Scan for the cell matching the given text and deliver its [X, Y] coordinate at center. 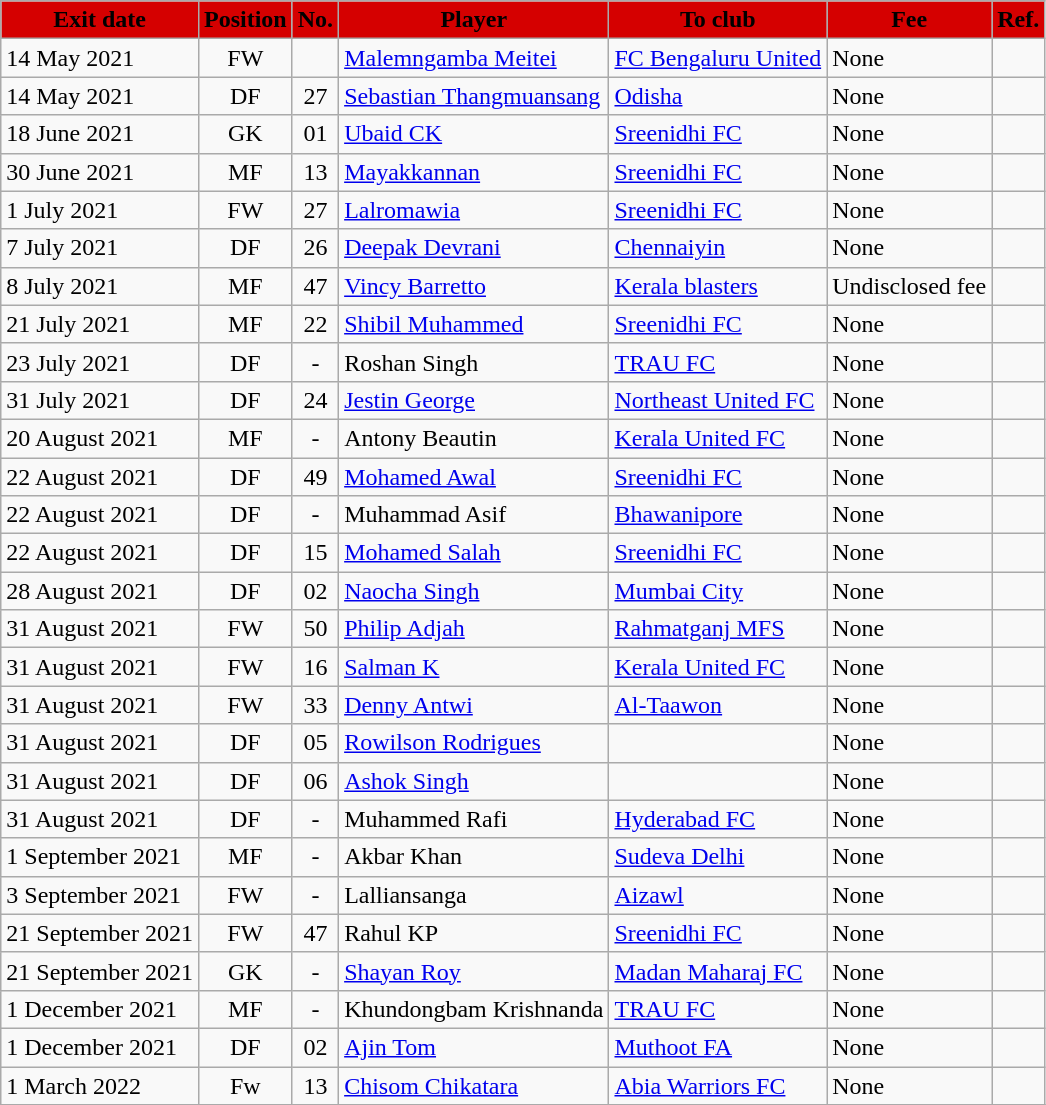
8 July 2021 [100, 286]
28 August 2021 [100, 591]
1 September 2021 [100, 857]
Muthoot FA [718, 1047]
Fee [910, 20]
Shibil Muhammed [474, 324]
Bhawanipore [718, 515]
05 [315, 743]
Jestin George [474, 400]
20 August 2021 [100, 438]
1 March 2022 [100, 1085]
22 [315, 324]
Undisclosed fee [910, 286]
7 July 2021 [100, 248]
30 June 2021 [100, 172]
Sudeva Delhi [718, 857]
Rahul KP [474, 933]
21 July 2021 [100, 324]
50 [315, 629]
Northeast United FC [718, 400]
18 June 2021 [100, 134]
49 [315, 477]
FC Bengaluru United [718, 58]
Lalromawia [474, 210]
Shayan Roy [474, 971]
No. [315, 20]
Antony Beautin [474, 438]
33 [315, 705]
Madan Maharaj FC [718, 971]
Player [474, 20]
Mohamed Awal [474, 477]
Lalliansanga [474, 895]
06 [315, 781]
Muhammad Asif [474, 515]
23 July 2021 [100, 362]
Ashok Singh [474, 781]
15 [315, 553]
Vincy Barretto [474, 286]
01 [315, 134]
Mumbai City [718, 591]
Naocha Singh [474, 591]
1 July 2021 [100, 210]
Aizawl [718, 895]
Abia Warriors FC [718, 1085]
Rahmatganj MFS [718, 629]
Malemngamba Meitei [474, 58]
Fw [245, 1085]
Kerala blasters [718, 286]
3 September 2021 [100, 895]
Mayakkannan [474, 172]
Ajin Tom [474, 1047]
Akbar Khan [474, 857]
Philip Adjah [474, 629]
Odisha [718, 96]
Muhammed Rafi [474, 819]
31 July 2021 [100, 400]
Mohamed Salah [474, 553]
26 [315, 248]
Hyderabad FC [718, 819]
Sebastian Thangmuansang [474, 96]
To club [718, 20]
Ubaid CK [474, 134]
Position [245, 20]
Denny Antwi [474, 705]
24 [315, 400]
Al-Taawon [718, 705]
Salman K [474, 667]
Khundongbam Krishnanda [474, 1009]
Chennaiyin [718, 248]
16 [315, 667]
Exit date [100, 20]
Deepak Devrani [474, 248]
Ref. [1018, 20]
Rowilson Rodrigues [474, 743]
Roshan Singh [474, 362]
Chisom Chikatara [474, 1085]
